Provide the (x, y) coordinate of the cell's center where the given text is located.  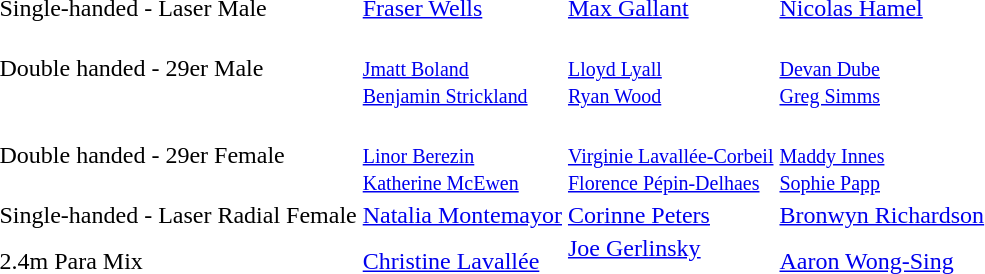
Natalia Montemayor (462, 215)
Linor BerezinKatherine McEwen (462, 155)
Jmatt BolandBenjamin Strickland (462, 68)
Corinne Peters (670, 215)
Lloyd LyallRyan Wood (670, 68)
Virginie Lavallée-CorbeilFlorence Pépin-Delhaes (670, 155)
